For the text-containing cell, return its midpoint in [x, y] coordinate format. 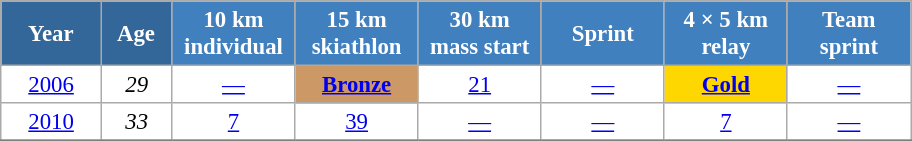
21 [480, 85]
10 km individual [234, 34]
29 [136, 85]
39 [356, 122]
Age [136, 34]
Gold [726, 85]
33 [136, 122]
Year [52, 34]
2006 [52, 85]
Team sprint [848, 34]
Bronze [356, 85]
4 × 5 km relay [726, 34]
15 km skiathlon [356, 34]
30 km mass start [480, 34]
2010 [52, 122]
Sprint [602, 34]
